Detect which cell encompasses the target text, then output its (X, Y) center coordinate. 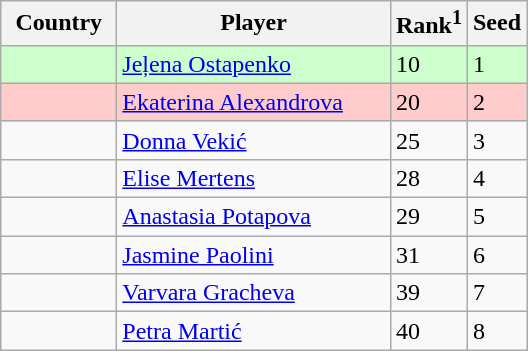
20 (428, 102)
40 (428, 331)
7 (496, 293)
8 (496, 331)
Rank1 (428, 24)
2 (496, 102)
Seed (496, 24)
Anastasia Potapova (254, 217)
5 (496, 217)
10 (428, 64)
28 (428, 178)
Country (59, 24)
Jeļena Ostapenko (254, 64)
39 (428, 293)
Varvara Gracheva (254, 293)
Donna Vekić (254, 140)
3 (496, 140)
Petra Martić (254, 331)
31 (428, 255)
Elise Mertens (254, 178)
Ekaterina Alexandrova (254, 102)
6 (496, 255)
4 (496, 178)
1 (496, 64)
Jasmine Paolini (254, 255)
25 (428, 140)
Player (254, 24)
29 (428, 217)
